Output the [x, y] coordinate of the center of the cell containing the given text.  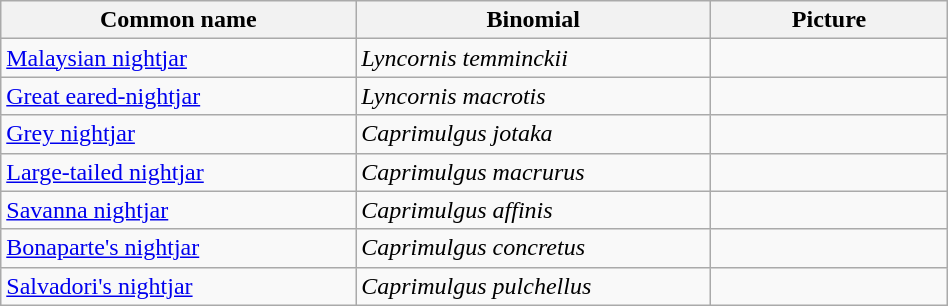
Picture [830, 20]
Savanna nightjar [178, 210]
Large-tailed nightjar [178, 172]
Lyncornis macrotis [534, 96]
Bonaparte's nightjar [178, 248]
Caprimulgus affinis [534, 210]
Salvadori's nightjar [178, 286]
Grey nightjar [178, 134]
Caprimulgus pulchellus [534, 286]
Lyncornis temminckii [534, 58]
Caprimulgus jotaka [534, 134]
Caprimulgus concretus [534, 248]
Caprimulgus macrurus [534, 172]
Great eared-nightjar [178, 96]
Malaysian nightjar [178, 58]
Common name [178, 20]
Binomial [534, 20]
